Return (x, y) of the center of cell containing provided text 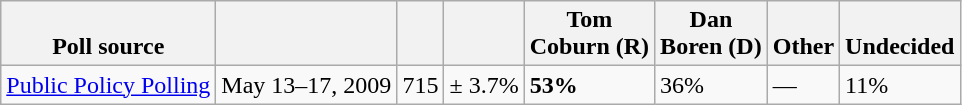
Other (803, 34)
36% (712, 85)
DanBoren (D) (712, 34)
May 13–17, 2009 (306, 85)
53% (589, 85)
Undecided (900, 34)
11% (900, 85)
Public Policy Polling (108, 85)
— (803, 85)
715 (420, 85)
Poll source (108, 34)
TomCoburn (R) (589, 34)
± 3.7% (484, 85)
